Pinpoint the cell where the given text exists, returning its (x, y) midpoint coordinate. 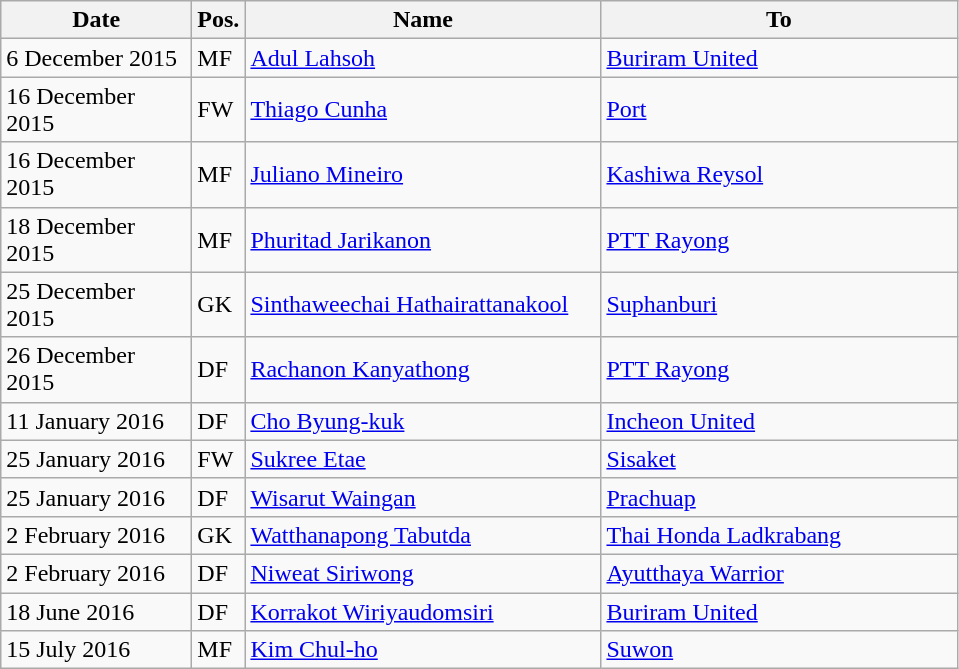
26 December 2015 (96, 370)
Sukree Etae (423, 459)
Port (779, 110)
Ayutthaya Warrior (779, 573)
Thai Honda Ladkrabang (779, 535)
18 June 2016 (96, 611)
Prachuap (779, 497)
Sinthaweechai Hathairattanakool (423, 304)
11 January 2016 (96, 421)
Thiago Cunha (423, 110)
Rachanon Kanyathong (423, 370)
Adul Lahsoh (423, 58)
25 December 2015 (96, 304)
Watthanapong Tabutda (423, 535)
Kim Chul-ho (423, 650)
Incheon United (779, 421)
Phuritad Jarikanon (423, 240)
Korrakot Wiriyaudomsiri (423, 611)
Suphanburi (779, 304)
Wisarut Waingan (423, 497)
Cho Byung-kuk (423, 421)
Pos. (218, 20)
Suwon (779, 650)
15 July 2016 (96, 650)
Kashiwa Reysol (779, 174)
Sisaket (779, 459)
Date (96, 20)
To (779, 20)
18 December 2015 (96, 240)
Niweat Siriwong (423, 573)
6 December 2015 (96, 58)
Juliano Mineiro (423, 174)
Name (423, 20)
